Determine the (x, y) coordinate at the center of the cell enclosing the given text.  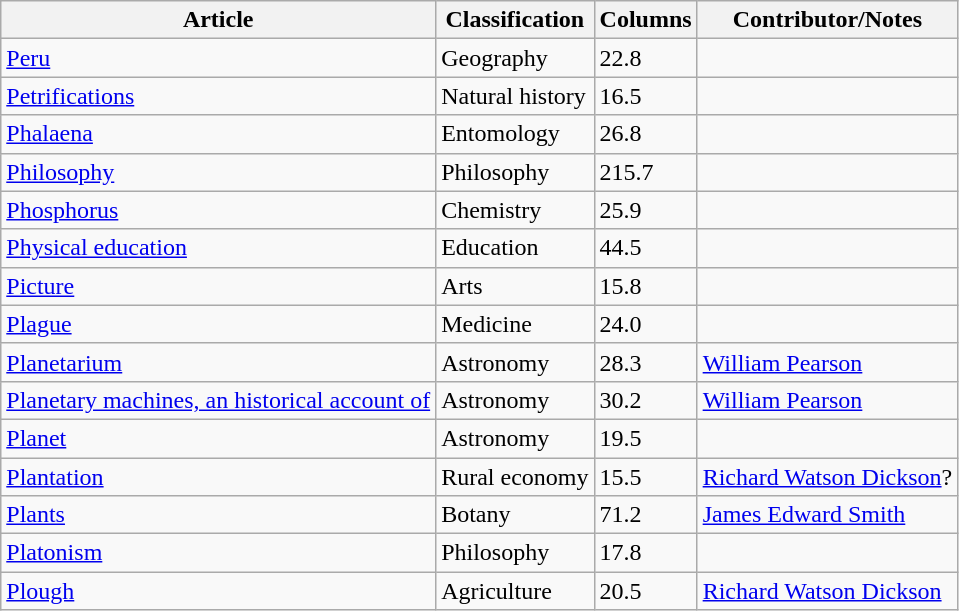
Picture (218, 286)
Chemistry (515, 210)
17.8 (646, 553)
19.5 (646, 438)
Classification (515, 20)
Platonism (218, 553)
Phosphorus (218, 210)
Plough (218, 591)
Geography (515, 58)
Phalaena (218, 134)
24.0 (646, 324)
Botany (515, 515)
71.2 (646, 515)
26.8 (646, 134)
28.3 (646, 362)
Physical education (218, 248)
Petrifications (218, 96)
44.5 (646, 248)
Education (515, 248)
Entomology (515, 134)
Medicine (515, 324)
30.2 (646, 400)
215.7 (646, 172)
Planetary machines, an historical account of (218, 400)
25.9 (646, 210)
22.8 (646, 58)
Planetarium (218, 362)
15.5 (646, 477)
Plantation (218, 477)
Peru (218, 58)
Agriculture (515, 591)
16.5 (646, 96)
Plants (218, 515)
Natural history (515, 96)
Columns (646, 20)
Planet (218, 438)
15.8 (646, 286)
20.5 (646, 591)
Richard Watson Dickson (828, 591)
Plague (218, 324)
Article (218, 20)
Contributor/Notes (828, 20)
Rural economy (515, 477)
James Edward Smith (828, 515)
Richard Watson Dickson? (828, 477)
Arts (515, 286)
